Extract the [X, Y] coordinate from the center of the cell holding the provided text.  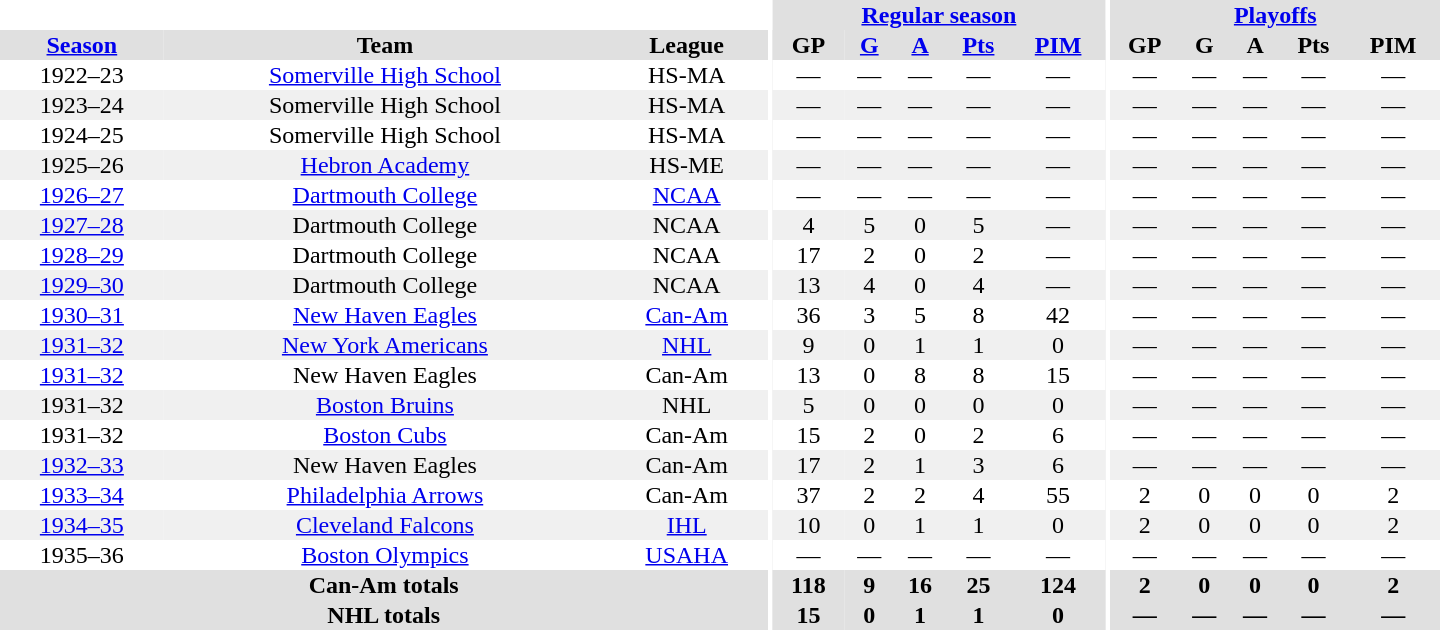
10 [808, 525]
1925–26 [82, 165]
1923–24 [82, 105]
118 [808, 585]
1935–36 [82, 555]
New York Americans [385, 345]
1933–34 [82, 495]
Boston Cubs [385, 435]
Boston Bruins [385, 405]
36 [808, 315]
Team [385, 45]
HS-ME [686, 165]
USAHA [686, 555]
Playoffs [1275, 15]
1929–30 [82, 285]
Season [82, 45]
16 [920, 585]
Cleveland Falcons [385, 525]
1934–35 [82, 525]
1932–33 [82, 465]
1926–27 [82, 195]
Regular season [939, 15]
1927–28 [82, 225]
1922–23 [82, 75]
1924–25 [82, 135]
NHL totals [384, 615]
55 [1058, 495]
1928–29 [82, 255]
Boston Olympics [385, 555]
Can-Am totals [384, 585]
Hebron Academy [385, 165]
League [686, 45]
1930–31 [82, 315]
37 [808, 495]
42 [1058, 315]
Philadelphia Arrows [385, 495]
IHL [686, 525]
124 [1058, 585]
25 [979, 585]
